Determine the [x, y] coordinate at the center of the cell enclosing the given text.  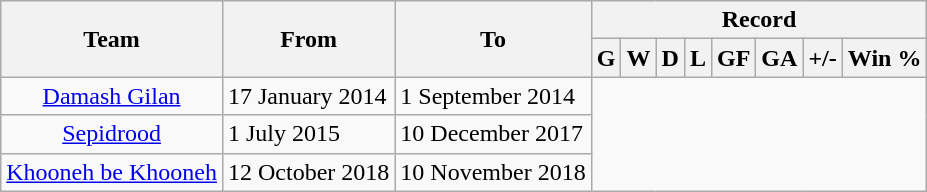
Record [759, 20]
1 July 2015 [308, 134]
Sepidrood [112, 134]
W [638, 58]
G [606, 58]
12 October 2018 [308, 172]
GA [780, 58]
10 November 2018 [493, 172]
1 September 2014 [493, 96]
Team [112, 39]
Khooneh be Khooneh [112, 172]
17 January 2014 [308, 96]
Win % [884, 58]
GF [733, 58]
From [308, 39]
+/- [822, 58]
D [670, 58]
Damash Gilan [112, 96]
To [493, 39]
10 December 2017 [493, 134]
L [698, 58]
